Search for the cell housing the specified text and yield its [X, Y] center coordinate. 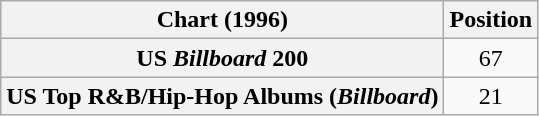
21 [491, 96]
US Top R&B/Hip-Hop Albums (Billboard) [222, 96]
Position [491, 20]
US Billboard 200 [222, 58]
Chart (1996) [222, 20]
67 [491, 58]
